Extract the [X, Y] coordinate from the center of the cell holding the provided text.  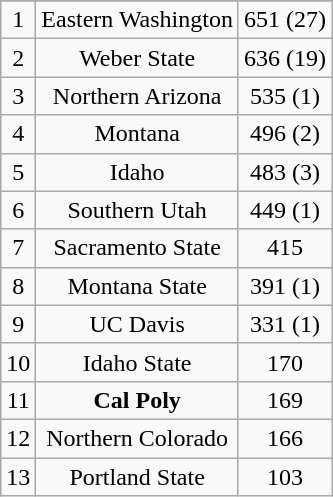
10 [18, 362]
496 (2) [284, 134]
170 [284, 362]
415 [284, 248]
483 (3) [284, 172]
Cal Poly [138, 400]
331 (1) [284, 324]
13 [18, 477]
636 (19) [284, 58]
11 [18, 400]
535 (1) [284, 96]
3 [18, 96]
651 (27) [284, 20]
Portland State [138, 477]
Idaho [138, 172]
Idaho State [138, 362]
5 [18, 172]
169 [284, 400]
Weber State [138, 58]
449 (1) [284, 210]
12 [18, 438]
7 [18, 248]
Northern Arizona [138, 96]
391 (1) [284, 286]
1 [18, 20]
Southern Utah [138, 210]
9 [18, 324]
2 [18, 58]
Montana State [138, 286]
Eastern Washington [138, 20]
8 [18, 286]
Montana [138, 134]
Northern Colorado [138, 438]
6 [18, 210]
166 [284, 438]
Sacramento State [138, 248]
UC Davis [138, 324]
103 [284, 477]
4 [18, 134]
